Scan for the cell matching the given text and deliver its [X, Y] coordinate at center. 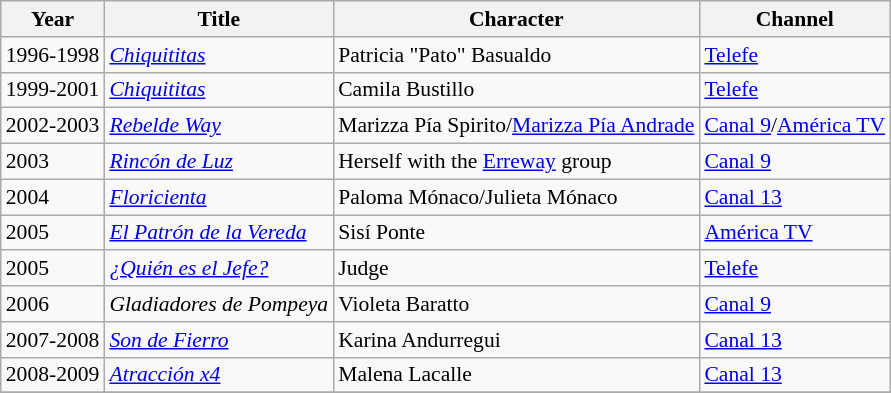
Patricia "Pato" Basualdo [516, 55]
2002-2003 [53, 126]
Judge [516, 269]
Gladiadores de Pompeya [218, 304]
2007-2008 [53, 340]
1999-2001 [53, 90]
Title [218, 19]
1996-1998 [53, 55]
¿Quién es el Jefe? [218, 269]
Character [516, 19]
Canal 9/América TV [794, 126]
Herself with the Erreway group [516, 162]
Floricienta [218, 197]
2003 [53, 162]
2006 [53, 304]
Son de Fierro [218, 340]
Sisí Ponte [516, 233]
Paloma Mónaco/Julieta Mónaco [516, 197]
Atracción x4 [218, 375]
Channel [794, 19]
América TV [794, 233]
Karina Andurregui [516, 340]
Rebelde Way [218, 126]
2008-2009 [53, 375]
Malena Lacalle [516, 375]
2004 [53, 197]
Marizza Pía Spirito/Marizza Pía Andrade [516, 126]
Violeta Baratto [516, 304]
Camila Bustillo [516, 90]
Year [53, 19]
El Patrón de la Vereda [218, 233]
Rincón de Luz [218, 162]
